Return (X, Y) of the center of cell containing provided text 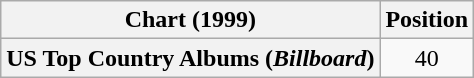
Chart (1999) (190, 20)
40 (427, 58)
US Top Country Albums (Billboard) (190, 58)
Position (427, 20)
